Locate the cell with the specified text and output its (X, Y) center coordinate. 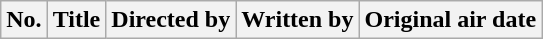
Original air date (450, 20)
Directed by (171, 20)
Title (76, 20)
Written by (298, 20)
No. (24, 20)
